Return (x, y) of the center of cell containing provided text 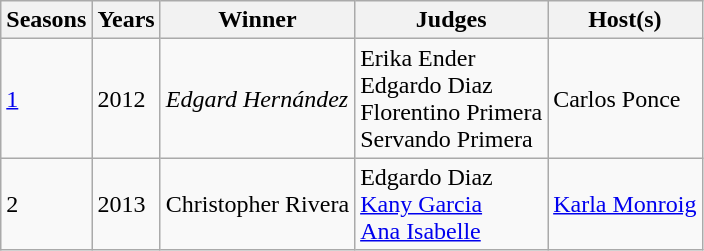
1 (46, 98)
Winner (257, 20)
Edgard Hernández (257, 98)
Carlos Ponce (625, 98)
Host(s) (625, 20)
Erika Ender Edgardo Diaz Florentino Primera Servando Primera (452, 98)
2013 (126, 204)
2 (46, 204)
Years (126, 20)
Christopher Rivera (257, 204)
Seasons (46, 20)
Edgardo Diaz Kany Garcia Ana Isabelle (452, 204)
2012 (126, 98)
Karla Monroig (625, 204)
Judges (452, 20)
